Locate the cell with the specified text and output its (X, Y) center coordinate. 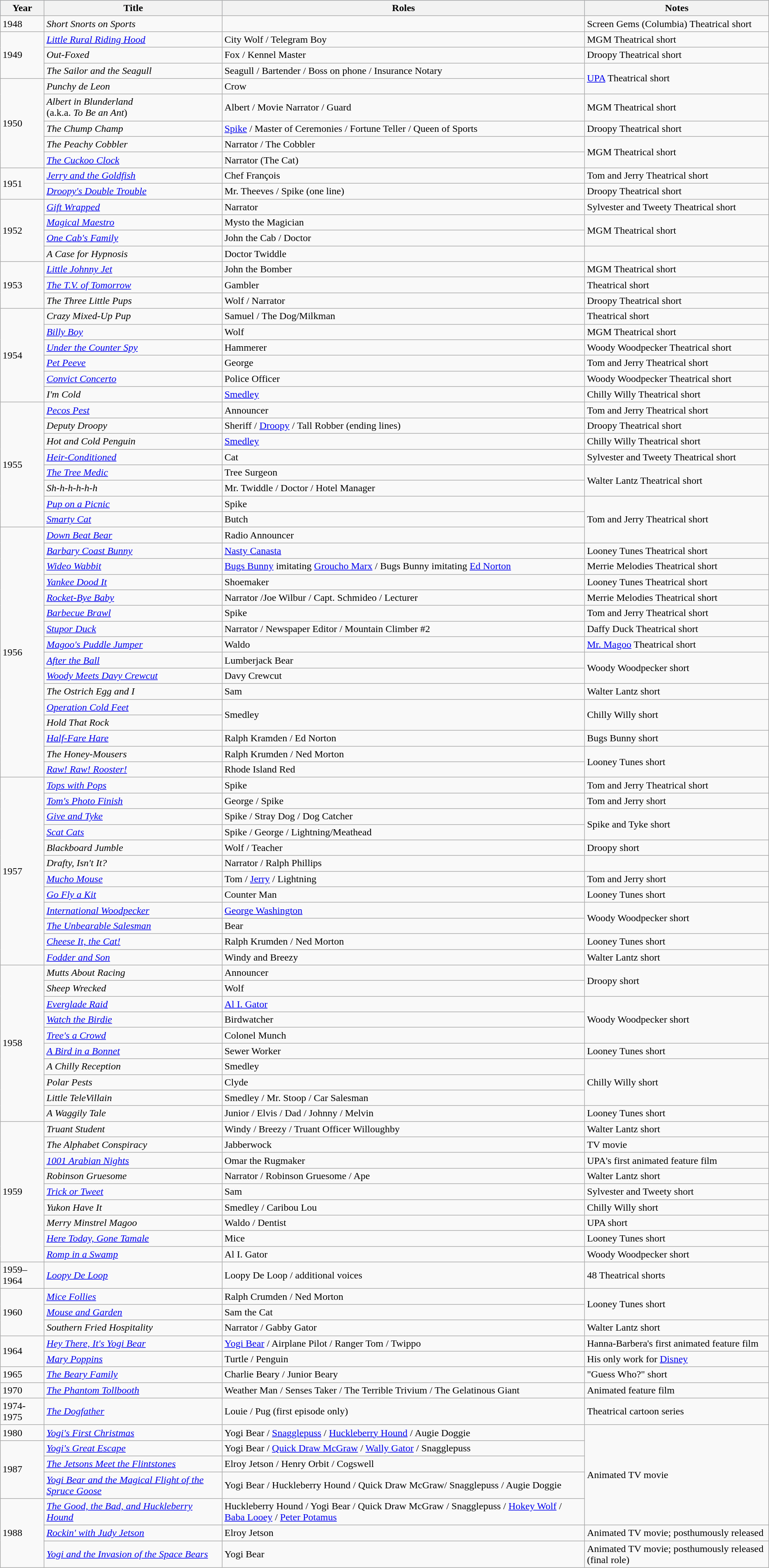
Sam the Cat (403, 1312)
Jerry and the Goldfish (133, 175)
The Three Little Pups (133, 301)
Colonel Munch (403, 1035)
Hanna-Barbera's first animated feature film (677, 1343)
Sheriff / Droopy / Tall Robber (ending lines) (403, 425)
Roles (403, 8)
1956 (22, 652)
The Good, the Bad, and Huckleberry Hound (133, 1512)
Hold That Rock (133, 723)
City Wolf / Telegram Boy (403, 39)
1950 (22, 123)
Mary Poppins (133, 1359)
Scat Cats (133, 832)
Year (22, 8)
Mr. Theeves / Spike (one line) (403, 191)
The Sailor and the Seagull (133, 71)
Billy Boy (133, 332)
Narrator / The Cobbler (403, 144)
The Phantom Tollbooth (133, 1390)
Spike / Stray Dog / Dog Catcher (403, 816)
Walter Lantz Theatrical short (677, 481)
1980 (22, 1432)
Half-Fare Hare (133, 738)
Hammerer (403, 347)
After the Ball (133, 660)
Narrator (The Cat) (403, 160)
TV movie (677, 1145)
Little TeleVillain (133, 1098)
Sewer Worker (403, 1051)
Weather Man / Senses Taker / The Terrible Trivium / The Gelatinous Giant (403, 1390)
Waldo (403, 644)
Everglade Raid (133, 1004)
John the Bomber (403, 269)
Raw! Raw! Rooster! (133, 770)
Windy / Breezy / Truant Officer Willoughby (403, 1129)
Wolf / Teacher (403, 848)
Jabberwock (403, 1145)
The Dogfather (133, 1411)
Rockin' with Judy Jetson (133, 1533)
The Unbearable Salesman (133, 926)
Spike and Tyke short (677, 824)
The T.V. of Tomorrow (133, 285)
Junior / Elvis / Dad / Johnny / Melvin (403, 1113)
Mouse and Garden (133, 1312)
Louie / Pug (first episode only) (403, 1411)
Hey There, It's Yogi Bear (133, 1343)
Samuel / The Dog/Milkman (403, 316)
Elroy Jetson (403, 1533)
Yogi Bear / Airplane Pilot / Ranger Tom / Twippo (403, 1343)
Yankee Dood It (133, 582)
Punchy de Leon (133, 86)
1953 (22, 285)
George Washington (403, 910)
Barbecue Brawl (133, 613)
International Woodpecker (133, 910)
One Cab's Family (133, 238)
Mucho Mouse (133, 879)
A Chilly Reception (133, 1067)
Short Snorts on Sports (133, 24)
Birdwatcher (403, 1020)
1957 (22, 871)
Barbary Coast Bunny (133, 551)
Cat (403, 457)
Crow (403, 86)
George (403, 363)
Loopy De Loop (133, 1276)
Tom / Jerry / Lightning (403, 879)
Screen Gems (Columbia) Theatrical short (677, 24)
1974-1975 (22, 1411)
Gambler (403, 285)
Shoemaker (403, 582)
Spike / Master of Ceremonies / Fortune Teller / Queen of Sports (403, 129)
UPA short (677, 1223)
Tree Surgeon (403, 473)
Romp in a Swamp (133, 1254)
Down Beat Bear (133, 535)
Here Today, Gone Tamale (133, 1239)
Little Rural Riding Hood (133, 39)
Yogi Bear / Huckleberry Hound / Quick Draw McGraw/ Snagglepuss / Augie Doggie (403, 1485)
The Peachy Cobbler (133, 144)
Narrator / Gabby Gator (403, 1328)
Deputy Droopy (133, 425)
Narrator / Robinson Gruesome / Ape (403, 1176)
Polar Pests (133, 1082)
Operation Cold Feet (133, 707)
1970 (22, 1390)
Tom's Photo Finish (133, 801)
Mr. Twiddle / Doctor / Hotel Manager (403, 488)
Narrator / Ralph Phillips (403, 863)
1949 (22, 55)
1965 (22, 1375)
1954 (22, 355)
Chef François (403, 175)
Smedley / Mr. Stoop / Car Salesman (403, 1098)
The Jetsons Meet the Flintstones (133, 1464)
Crazy Mixed-Up Pup (133, 316)
Mutts About Racing (133, 973)
Mysto the Magician (403, 223)
1001 Arabian Nights (133, 1160)
Drafty, Isn't It? (133, 863)
1948 (22, 24)
1951 (22, 183)
Tops with Pops (133, 785)
Pet Peeve (133, 363)
1960 (22, 1312)
Rhode Island Red (403, 770)
Animated TV movie; posthumously released (677, 1533)
Loopy De Loop / additional voices (403, 1276)
Doctor Twiddle (403, 254)
Heir-Conditioned (133, 457)
Go Fly a Kit (133, 894)
The Chump Champ (133, 129)
Wolf / Narrator (403, 301)
Windy and Breezy (403, 957)
Police Officer (403, 379)
Out-Foxed (133, 55)
John the Cab / Doctor (403, 238)
A Waggily Tale (133, 1113)
The Cuckoo Clock (133, 160)
Truant Student (133, 1129)
UPA Theatrical short (677, 78)
Narrator (403, 207)
Fodder and Son (133, 957)
Yogi Bear / Quick Draw McGraw / Wally Gator / Snagglepuss (403, 1448)
Trick or Tweet (133, 1191)
Davy Crewcut (403, 676)
Blackboard Jumble (133, 848)
His only work for Disney (677, 1359)
Mice Follies (133, 1297)
Animated TV movie (677, 1475)
Robinson Gruesome (133, 1176)
Smarty Cat (133, 520)
The Honey-Mousers (133, 754)
The Tree Medic (133, 473)
Southern Fried Hospitality (133, 1328)
Ralph Crumden / Ned Morton (403, 1297)
48 Theatrical shorts (677, 1276)
Yogi and the Invasion of the Space Bears (133, 1554)
Give and Tyke (133, 816)
Yogi's First Christmas (133, 1432)
The Ostrich Egg and I (133, 691)
George / Spike (403, 801)
1959 (22, 1192)
Albert / Movie Narrator / Guard (403, 108)
Animated feature film (677, 1390)
Bugs Bunny short (677, 738)
Watch the Birdie (133, 1020)
Hot and Cold Penguin (133, 441)
Bear (403, 926)
Nasty Canasta (403, 551)
Sheep Wrecked (133, 989)
1964 (22, 1351)
Smedley / Caribou Lou (403, 1207)
Magical Maestro (133, 223)
Spike / George / Lightning/Meathead (403, 832)
The Beary Family (133, 1375)
I'm Cold (133, 394)
1987 (22, 1469)
Counter Man (403, 894)
Woody Meets Davy Crewcut (133, 676)
1958 (22, 1043)
The Alphabet Conspiracy (133, 1145)
Yogi Bear and the Magical Flight of the Spruce Goose (133, 1485)
Animated TV movie; posthumously released (final role) (677, 1554)
Convict Concerto (133, 379)
Mice (403, 1239)
Little Johnny Jet (133, 269)
Sylvester and Tweety short (677, 1191)
Magoo's Puddle Jumper (133, 644)
Omar the Rugmaker (403, 1160)
1959–1964 (22, 1276)
Charlie Beary / Junior Beary (403, 1375)
Yogi Bear / Snagglepuss / Huckleberry Hound / Augie Doggie (403, 1432)
Seagull / Bartender / Boss on phone / Insurance Notary (403, 71)
Cheese It, the Cat! (133, 941)
Yukon Have It (133, 1207)
Bugs Bunny imitating Groucho Marx / Bugs Bunny imitating Ed Norton (403, 566)
Clyde (403, 1082)
Rocket-Bye Baby (133, 598)
Ralph Kramden / Ed Norton (403, 738)
Huckleberry Hound / Yogi Bear / Quick Draw McGraw / Snagglepuss / Hokey Wolf / Baba Looey / Peter Potamus (403, 1512)
Pup on a Picnic (133, 504)
Title (133, 8)
A Case for Hypnosis (133, 254)
Tree's a Crowd (133, 1035)
Yogi Bear (403, 1554)
Waldo / Dentist (403, 1223)
Elroy Jetson / Henry Orbit / Cogswell (403, 1464)
Radio Announcer (403, 535)
Lumberjack Bear (403, 660)
Gift Wrapped (133, 207)
UPA's first animated feature film (677, 1160)
Daffy Duck Theatrical short (677, 629)
"Guess Who?" short (677, 1375)
Yogi's Great Escape (133, 1448)
Wideo Wabbit (133, 566)
A Bird in a Bonnet (133, 1051)
Narrator / Newspaper Editor / Mountain Climber #2 (403, 629)
Droopy's Double Trouble (133, 191)
1952 (22, 230)
Mr. Magoo Theatrical short (677, 644)
Notes (677, 8)
Under the Counter Spy (133, 347)
Butch (403, 520)
Narrator /Joe Wilbur / Capt. Schmideo / Lecturer (403, 598)
Albert in Blunderland(a.k.a. To Be an Ant) (133, 108)
Sh-h-h-h-h-h (133, 488)
Pecos Pest (133, 410)
Theatrical cartoon series (677, 1411)
Merry Minstrel Magoo (133, 1223)
Turtle / Penguin (403, 1359)
1955 (22, 464)
Stupor Duck (133, 629)
1988 (22, 1533)
Fox / Kennel Master (403, 55)
